Return the [X, Y] coordinate for the center point of the cell that contains the specified text.  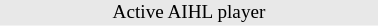
Active AIHL player [189, 13]
